Find where the given text appears and provide that cell's center as (x, y) coordinate. 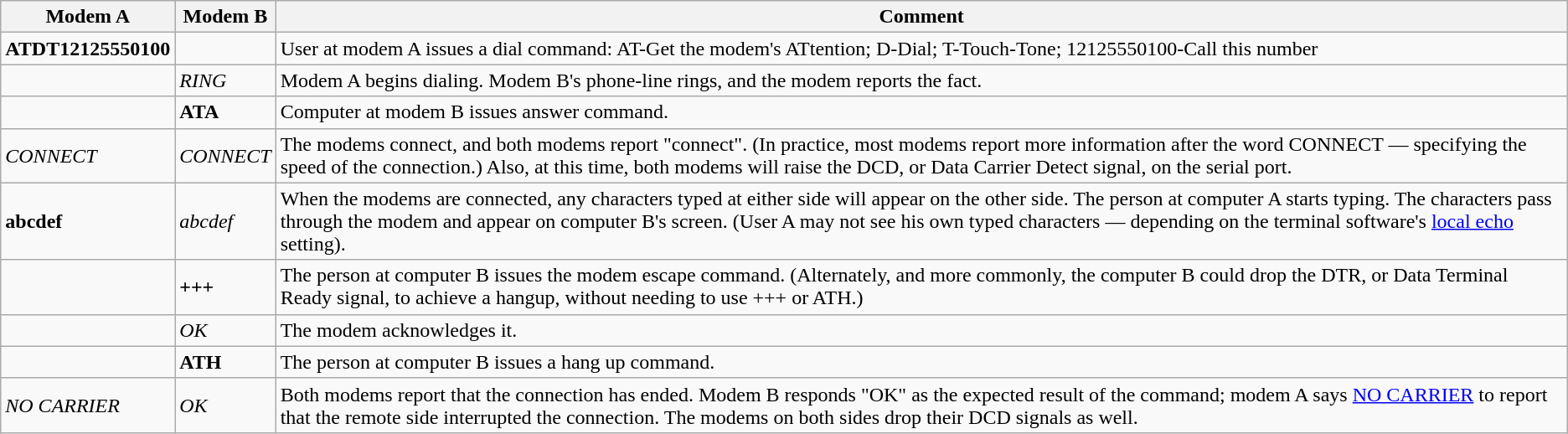
Modem A begins dialing. Modem B's phone-line rings, and the modem reports the fact. (921, 80)
Computer at modem B issues answer command. (921, 112)
+++ (225, 287)
User at modem A issues a dial command: AT-Get the modem's ATtention; D-Dial; T-Touch-Tone; 12125550100-Call this number (921, 49)
ATDT12125550100 (88, 49)
ATA (225, 112)
Modem A (88, 17)
Modem B (225, 17)
RING (225, 80)
Comment (921, 17)
The modem acknowledges it. (921, 330)
The person at computer B issues a hang up command. (921, 362)
ATH (225, 362)
NO CARRIER (88, 406)
